Determine the [X, Y] coordinate at the center of the cell enclosing the given text.  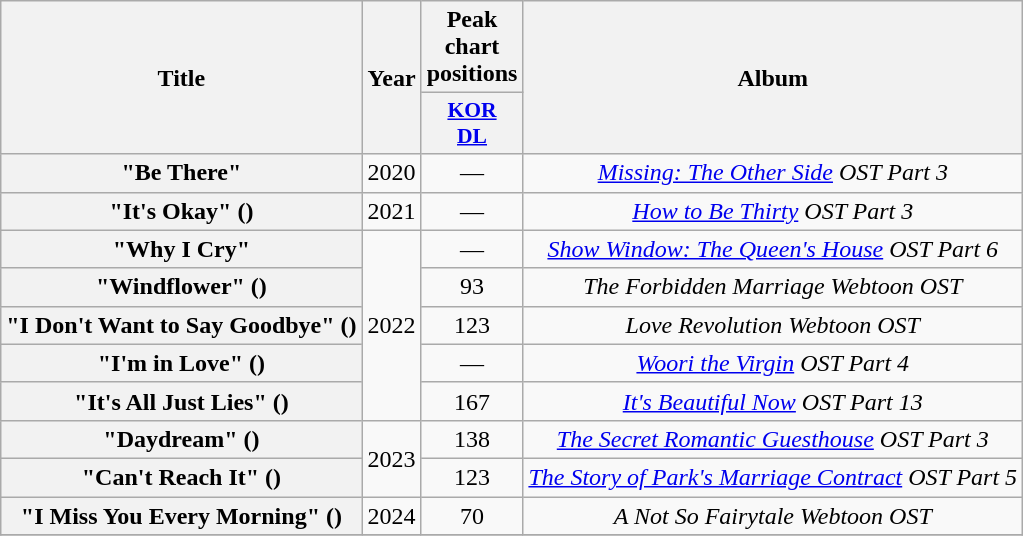
"I Don't Want to Say Goodbye" () [182, 325]
Peak chart positions [472, 47]
167 [472, 401]
2023 [392, 458]
2020 [392, 173]
It's Beautiful Now OST Part 13 [773, 401]
"It's Okay" () [182, 211]
2022 [392, 325]
93 [472, 287]
KORDL [472, 124]
The Secret Romantic Guesthouse OST Part 3 [773, 439]
"Be There" [182, 173]
"Windflower" () [182, 287]
The Story of Park's Marriage Contract OST Part 5 [773, 477]
"Daydream" () [182, 439]
How to Be Thirty OST Part 3 [773, 211]
Woori the Virgin OST Part 4 [773, 363]
Title [182, 78]
"It's All Just Lies" () [182, 401]
Missing: The Other Side OST Part 3 [773, 173]
A Not So Fairytale Webtoon OST [773, 515]
Love Revolution Webtoon OST [773, 325]
The Forbidden Marriage Webtoon OST [773, 287]
2024 [392, 515]
138 [472, 439]
70 [472, 515]
"Can't Reach It" () [182, 477]
"Why I Cry" [182, 249]
Show Window: The Queen's House OST Part 6 [773, 249]
Year [392, 78]
2021 [392, 211]
Album [773, 78]
"I Miss You Every Morning" () [182, 515]
"I'm in Love" () [182, 363]
